Identify which cell holds the provided text, then report its (x, y) central coordinate. 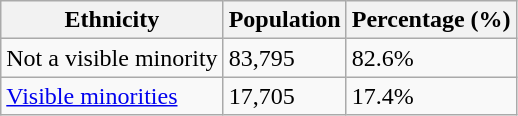
Population (284, 20)
Percentage (%) (431, 20)
17,705 (284, 96)
Not a visible minority (112, 58)
82.6% (431, 58)
Visible minorities (112, 96)
17.4% (431, 96)
Ethnicity (112, 20)
83,795 (284, 58)
